For the text-containing cell, return its midpoint in (X, Y) coordinate format. 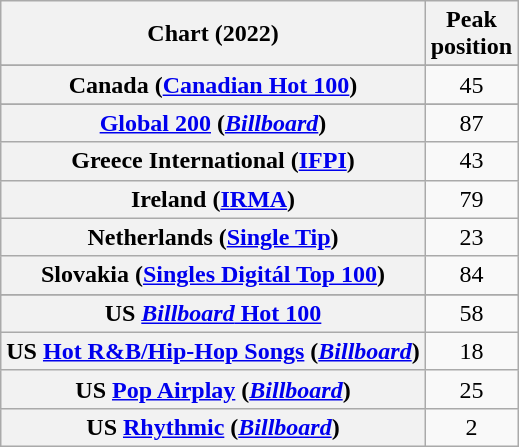
79 (471, 199)
Ireland (IRMA) (213, 199)
US Hot R&B/Hip-Hop Songs (Billboard) (213, 351)
43 (471, 161)
Canada (Canadian Hot 100) (213, 85)
Slovakia (Singles Digitál Top 100) (213, 275)
23 (471, 237)
Greece International (IFPI) (213, 161)
45 (471, 85)
18 (471, 351)
Netherlands (Single Tip) (213, 237)
Global 200 (Billboard) (213, 123)
2 (471, 427)
Peakposition (471, 34)
25 (471, 389)
84 (471, 275)
Chart (2022) (213, 34)
87 (471, 123)
US Pop Airplay (Billboard) (213, 389)
US Rhythmic (Billboard) (213, 427)
US Billboard Hot 100 (213, 313)
58 (471, 313)
